Identify which cell holds the provided text, then report its [x, y] central coordinate. 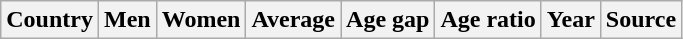
Women [201, 20]
Average [294, 20]
Country [50, 20]
Year [570, 20]
Age gap [388, 20]
Source [640, 20]
Age ratio [488, 20]
Men [127, 20]
